Extract the [X, Y] coordinate from the center of the cell holding the provided text.  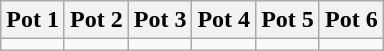
Pot 6 [351, 20]
Pot 1 [33, 20]
Pot 5 [288, 20]
Pot 4 [224, 20]
Pot 3 [160, 20]
Pot 2 [96, 20]
